Identify which cell holds the provided text, then report its [x, y] central coordinate. 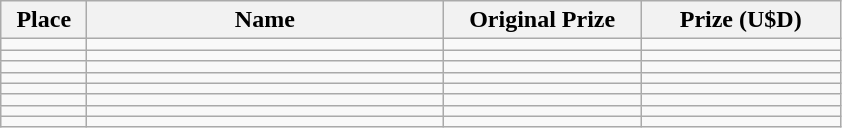
Original Prize [542, 20]
Name [265, 20]
Prize (U$D) [740, 20]
Place [44, 20]
